Scan for the cell matching the given text and deliver its (X, Y) coordinate at center. 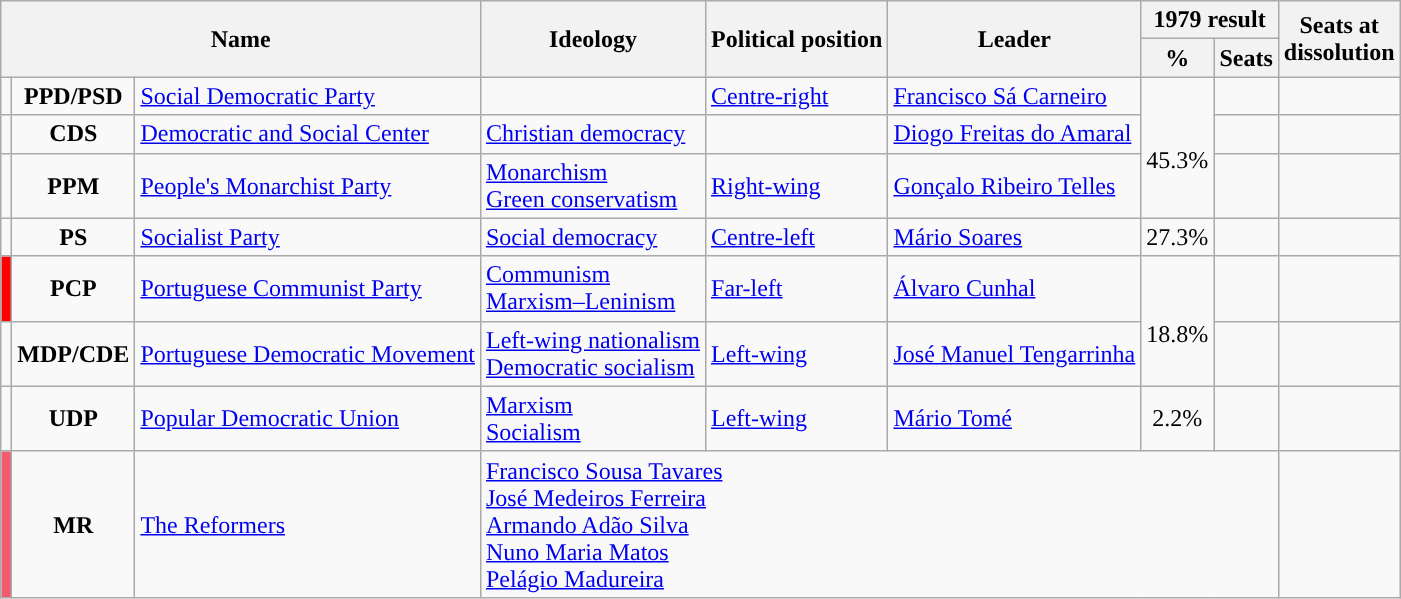
Name (241, 39)
Political position (797, 39)
MonarchismGreen conservatism (592, 186)
Socialist Party (308, 237)
27.3% (1178, 237)
45.3% (1178, 148)
CommunismMarxism–Leninism (592, 288)
% (1178, 58)
PCP (74, 288)
Democratic and Social Center (308, 134)
UDP (74, 418)
Mário Soares (1014, 237)
People's Monarchist Party (308, 186)
MR (74, 524)
Seats (1246, 58)
Far-left (797, 288)
Ideology (592, 39)
Social democracy (592, 237)
Leader (1014, 39)
Christian democracy (592, 134)
CDS (74, 134)
Social Democratic Party (308, 96)
Álvaro Cunhal (1014, 288)
Left-wing nationalismDemocratic socialism (592, 354)
Centre-right (797, 96)
Popular Democratic Union (308, 418)
José Manuel Tengarrinha (1014, 354)
PS (74, 237)
Mário Tomé (1014, 418)
Portuguese Democratic Movement (308, 354)
Right-wing (797, 186)
Seats atdissolution (1339, 39)
18.8% (1178, 321)
MarxismSocialism (592, 418)
Gonçalo Ribeiro Telles (1014, 186)
Francisco Sá Carneiro (1014, 96)
2.2% (1178, 418)
1979 result (1210, 20)
Portuguese Communist Party (308, 288)
PPD/PSD (74, 96)
PPM (74, 186)
The Reformers (308, 524)
MDP/CDE (74, 354)
Francisco Sousa Tavares José Medeiros Ferreira Armando Adão Silva Nuno Maria Matos Pelágio Madureira (879, 524)
Diogo Freitas do Amaral (1014, 134)
Centre-left (797, 237)
